Return [x, y] of the center of cell containing provided text 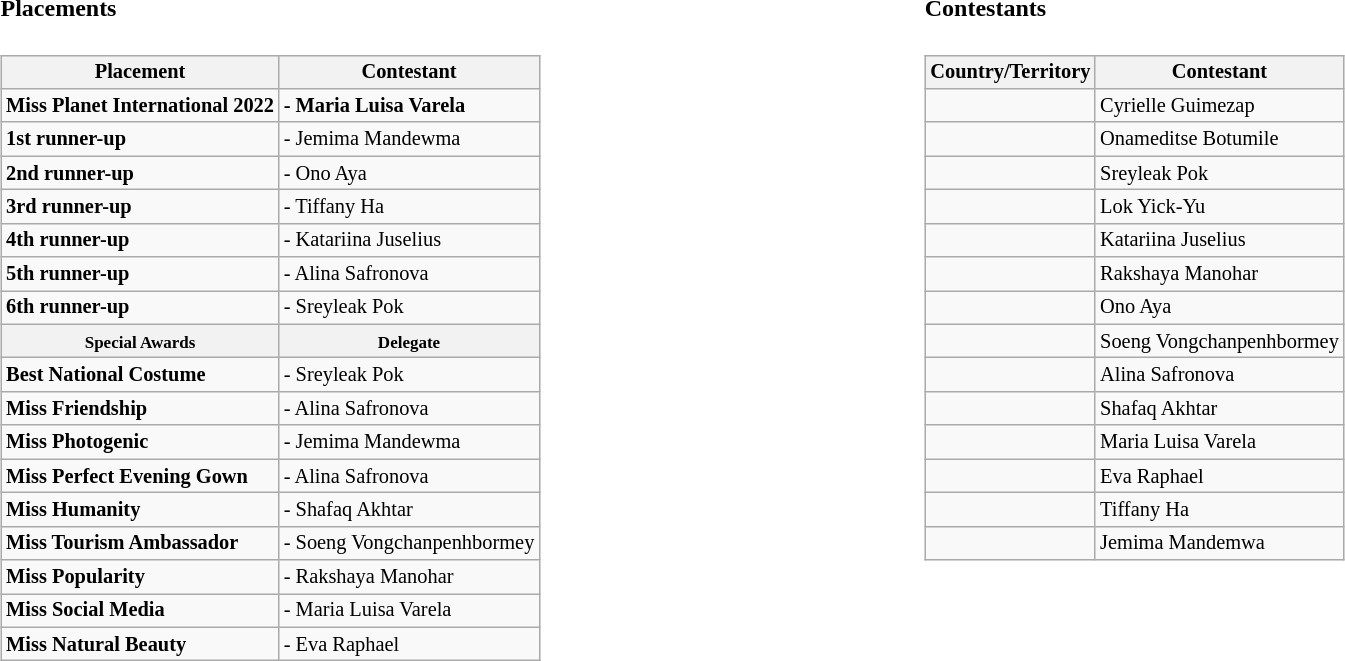
1st runner-up [140, 139]
Country/Territory [1010, 72]
Shafaq Akhtar [1219, 409]
Miss Tourism Ambassador [140, 543]
- Shafaq Akhtar [409, 510]
Miss Natural Beauty [140, 644]
Jemima Mandemwa [1219, 543]
- Katariina Juselius [409, 240]
Miss Perfect Evening Gown [140, 476]
Maria Luisa Varela [1219, 442]
Alina Safronova [1219, 375]
- Eva Raphael [409, 644]
Miss Photogenic [140, 442]
Sreyleak Pok [1219, 173]
Delegate [409, 341]
4th runner-up [140, 240]
Best National Costume [140, 375]
Lok Yick-Yu [1219, 207]
2nd runner-up [140, 173]
3rd runner-up [140, 207]
- Soeng Vongchanpenhbormey [409, 543]
Soeng Vongchanpenhbormey [1219, 341]
Miss Humanity [140, 510]
- Rakshaya Manohar [409, 577]
Miss Planet International 2022 [140, 106]
6th runner-up [140, 308]
Katariina Juselius [1219, 240]
Ono Aya [1219, 308]
Miss Popularity [140, 577]
Placement [140, 72]
Eva Raphael [1219, 476]
Cyrielle Guimezap [1219, 106]
Miss Friendship [140, 409]
Onameditse Botumile [1219, 139]
5th runner-up [140, 274]
Tiffany Ha [1219, 510]
Miss Social Media [140, 611]
- Ono Aya [409, 173]
Special Awards [140, 341]
Rakshaya Manohar [1219, 274]
- Tiffany Ha [409, 207]
